Scan for the cell matching the given text and deliver its [x, y] coordinate at center. 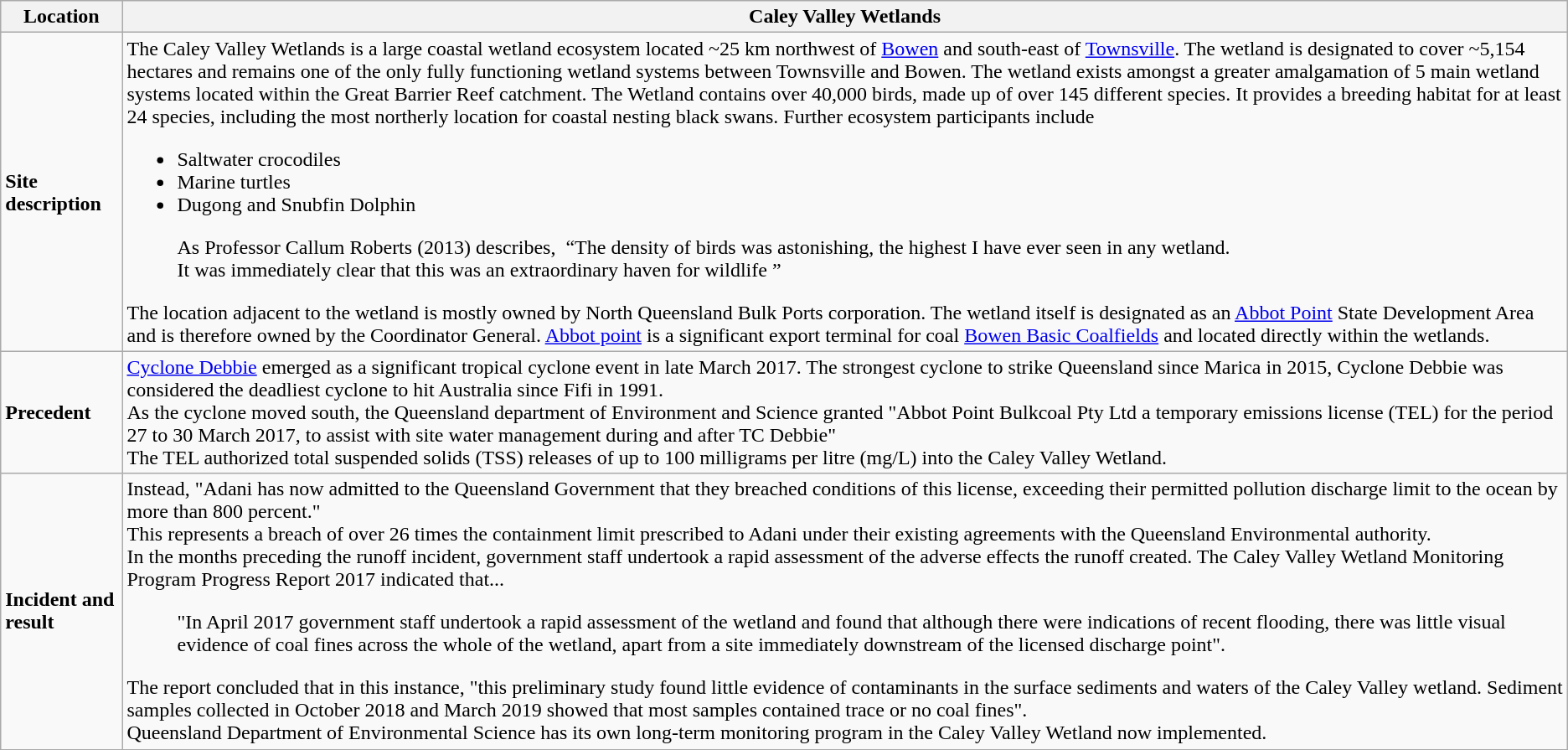
Incident and result [62, 612]
Precedent [62, 412]
Location [62, 17]
Site description [62, 192]
Caley Valley Wetlands [844, 17]
